Locate the cell with the specified text and output its (X, Y) center coordinate. 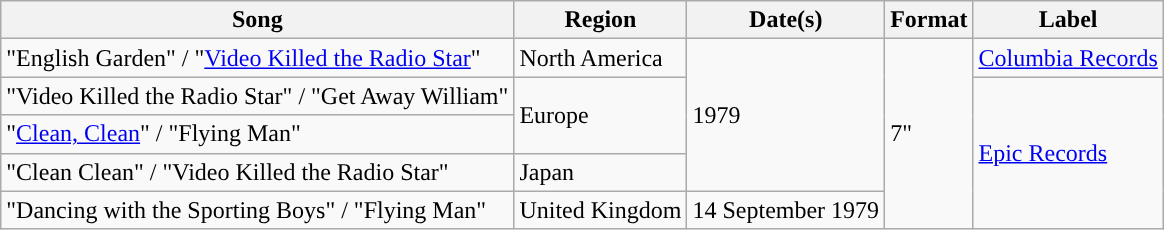
7" (929, 134)
Date(s) (786, 20)
Japan (600, 172)
Label (1068, 20)
"Dancing with the Sporting Boys" / "Flying Man" (258, 210)
Song (258, 20)
"Clean, Clean" / "Flying Man" (258, 134)
Epic Records (1068, 153)
"Video Killed the Radio Star" / "Get Away William" (258, 96)
Europe (600, 115)
North America (600, 58)
"English Garden" / "Video Killed the Radio Star" (258, 58)
1979 (786, 115)
Format (929, 20)
"Clean Clean" / "Video Killed the Radio Star" (258, 172)
Region (600, 20)
14 September 1979 (786, 210)
United Kingdom (600, 210)
Columbia Records (1068, 58)
